Extract the [X, Y] coordinate from the center of the cell holding the provided text.  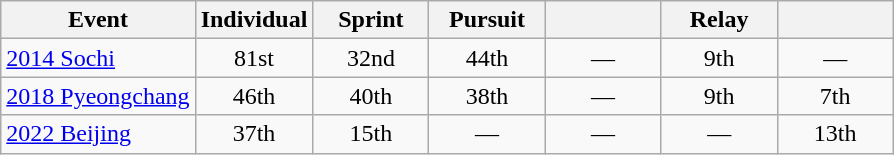
2018 Pyeongchang [98, 96]
Pursuit [487, 20]
37th [254, 134]
Relay [719, 20]
2014 Sochi [98, 58]
13th [835, 134]
81st [254, 58]
38th [487, 96]
32nd [371, 58]
2022 Beijing [98, 134]
7th [835, 96]
15th [371, 134]
Event [98, 20]
40th [371, 96]
Individual [254, 20]
46th [254, 96]
44th [487, 58]
Sprint [371, 20]
